Find where the given text appears and provide that cell's center as (X, Y) coordinate. 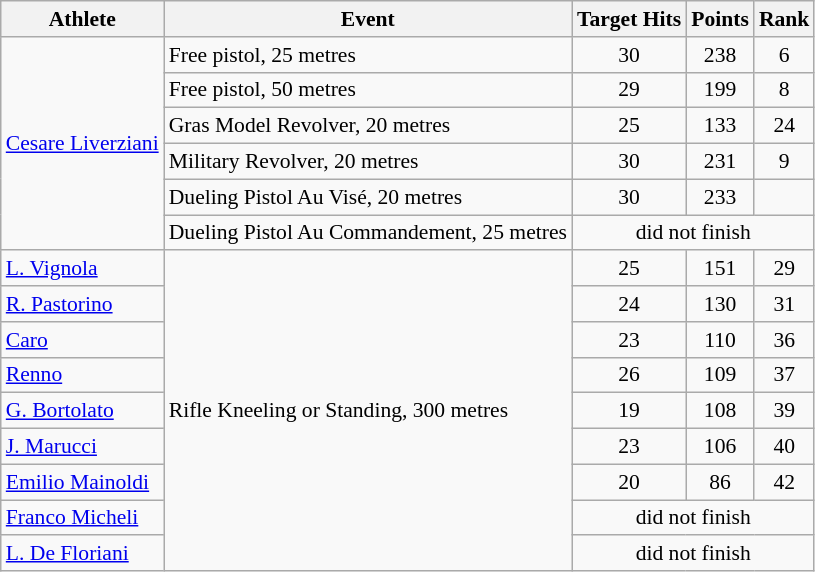
Points (720, 19)
Cesare Liverziani (82, 144)
110 (720, 340)
Free pistol, 50 metres (368, 90)
39 (784, 411)
Military Revolver, 20 metres (368, 162)
L. De Floriani (82, 554)
199 (720, 90)
108 (720, 411)
L. Vignola (82, 269)
238 (720, 55)
36 (784, 340)
R. Pastorino (82, 304)
Caro (82, 340)
109 (720, 375)
233 (720, 197)
8 (784, 90)
6 (784, 55)
Emilio Mainoldi (82, 482)
9 (784, 162)
106 (720, 447)
Dueling Pistol Au Commandement, 25 metres (368, 233)
Dueling Pistol Au Visé, 20 metres (368, 197)
Event (368, 19)
Gras Model Revolver, 20 metres (368, 126)
Rifle Kneeling or Standing, 300 metres (368, 412)
130 (720, 304)
26 (629, 375)
Renno (82, 375)
Rank (784, 19)
86 (720, 482)
Free pistol, 25 metres (368, 55)
231 (720, 162)
Target Hits (629, 19)
31 (784, 304)
40 (784, 447)
151 (720, 269)
37 (784, 375)
42 (784, 482)
J. Marucci (82, 447)
20 (629, 482)
133 (720, 126)
G. Bortolato (82, 411)
19 (629, 411)
Franco Micheli (82, 518)
Athlete (82, 19)
